For the text-containing cell, return its midpoint in [x, y] coordinate format. 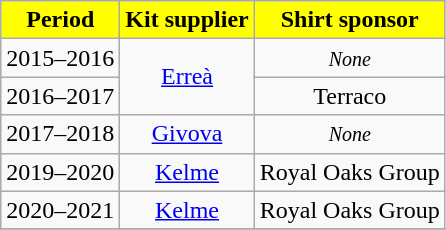
2017–2018 [60, 134]
Shirt sponsor [350, 20]
Kit supplier [187, 20]
Period [60, 20]
Terraco [350, 96]
Erreà [187, 77]
2016–2017 [60, 96]
Givova [187, 134]
2019–2020 [60, 172]
2020–2021 [60, 210]
2015–2016 [60, 58]
